From the cell containing the given text, extract its center point as (X, Y) coordinate. 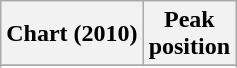
Chart (2010) (72, 34)
Peakposition (189, 34)
